Scan for the cell matching the given text and deliver its (X, Y) coordinate at center. 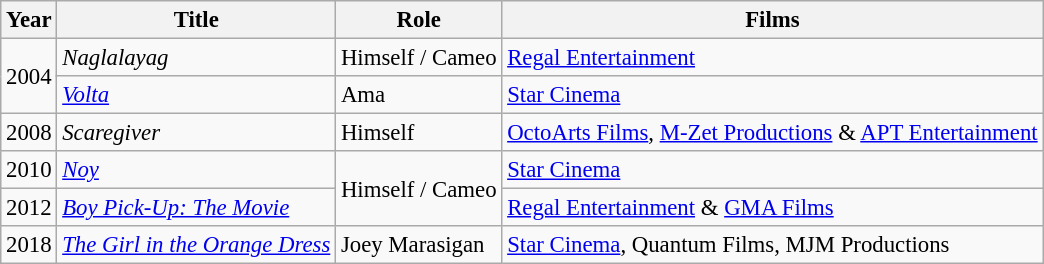
Himself (419, 133)
Ama (419, 95)
Naglalayag (196, 58)
2008 (29, 133)
2012 (29, 208)
2010 (29, 170)
Boy Pick-Up: The Movie (196, 208)
Role (419, 20)
Title (196, 20)
Regal Entertainment & GMA Films (772, 208)
Year (29, 20)
Joey Marasigan (419, 245)
OctoArts Films, M-Zet Productions & APT Entertainment (772, 133)
2018 (29, 245)
Films (772, 20)
Regal Entertainment (772, 58)
The Girl in the Orange Dress (196, 245)
Star Cinema, Quantum Films, MJM Productions (772, 245)
Volta (196, 95)
2004 (29, 76)
Noy (196, 170)
Scaregiver (196, 133)
